From the cell containing the given text, extract its center point as (X, Y) coordinate. 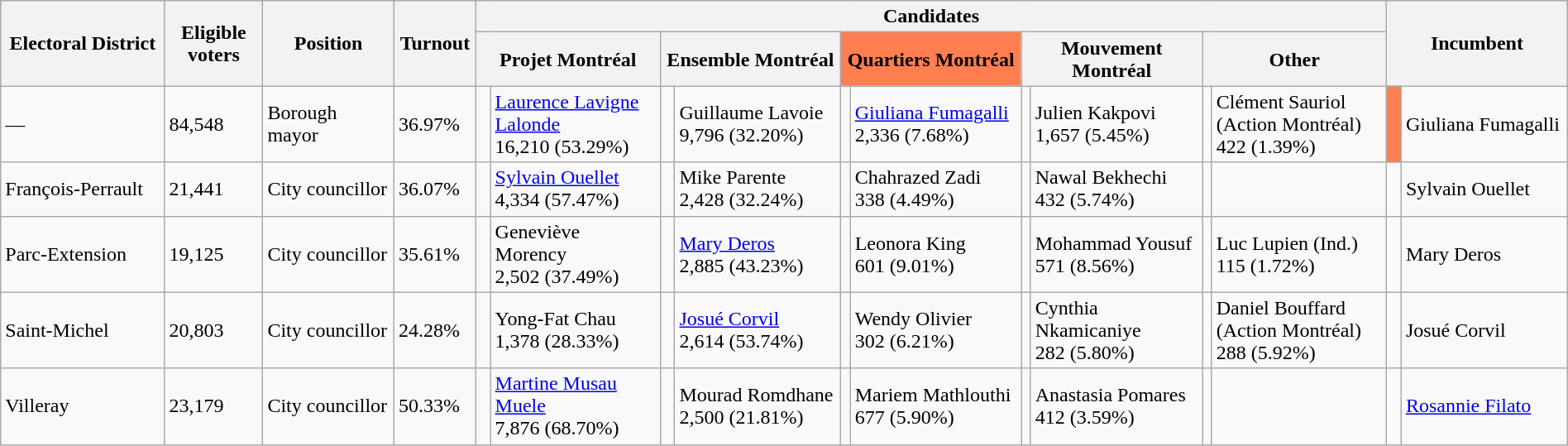
50.33% (435, 406)
24.28% (435, 330)
Martine Musau Muele 7,876 (68.70%) (576, 406)
Josué Corvil (1484, 330)
Mary Deros 2,885 (43.23%) (758, 254)
Saint-Michel (83, 330)
Sylvain Ouellet 4,334 (57.47%) (576, 189)
Mariem Mathlouthi 677 (5.90%) (936, 406)
21,441 (213, 189)
Parc-Extension (83, 254)
Luc Lupien (Ind.) 115 (1.72%) (1298, 254)
Anastasia Pomares 412 (3.59%) (1116, 406)
Mohammad Yousuf 571 (8.56%) (1116, 254)
Turnout (435, 43)
Cynthia Nkamicaniye 282 (5.80%) (1116, 330)
Candidates (931, 17)
Villeray (83, 406)
Incumbent (1477, 43)
Guillaume Lavoie 9,796 (32.20%) (758, 124)
35.61% (435, 254)
Geneviève Morency 2,502 (37.49%) (576, 254)
Position (329, 43)
Giuliana Fumagalli 2,336 (7.68%) (936, 124)
Electoral District (83, 43)
Leonora King 601 (9.01%) (936, 254)
Mouvement Montréal (1111, 60)
Mourad Romdhane 2,500 (21.81%) (758, 406)
36.07% (435, 189)
Wendy Olivier 302 (6.21%) (936, 330)
Daniel Bouffard (Action Montréal) 288 (5.92%) (1298, 330)
23,179 (213, 406)
— (83, 124)
Julien Kakpovi 1,657 (5.45%) (1116, 124)
Projet Montréal (567, 60)
36.97% (435, 124)
84,548 (213, 124)
Ensemble Montréal (750, 60)
Sylvain Ouellet (1484, 189)
Yong-Fat Chau 1,378 (28.33%) (576, 330)
Josué Corvil 2,614 (53.74%) (758, 330)
Laurence Lavigne Lalonde 16,210 (53.29%) (576, 124)
Borough mayor (329, 124)
Mike Parente 2,428 (32.24%) (758, 189)
Quartiers Montréal (931, 60)
Nawal Bekhechi 432 (5.74%) (1116, 189)
19,125 (213, 254)
Giuliana Fumagalli (1484, 124)
Other (1295, 60)
François-Perrault (83, 189)
Chahrazed Zadi 338 (4.49%) (936, 189)
20,803 (213, 330)
Clément Sauriol (Action Montréal) 422 (1.39%) (1298, 124)
Mary Deros (1484, 254)
Eligible voters (213, 43)
Rosannie Filato (1484, 406)
